Provide the [x, y] coordinate of the cell's center where the given text is located.  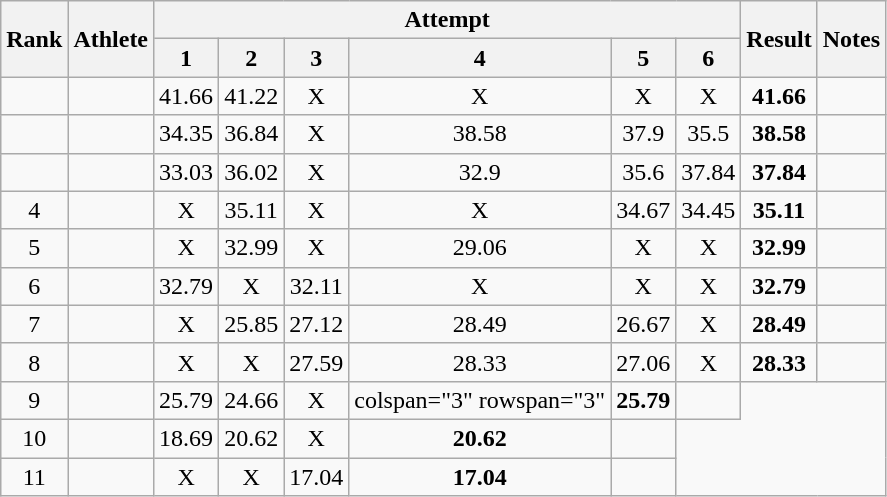
Attempt [448, 20]
27.12 [316, 324]
26.67 [644, 324]
Notes [851, 39]
1 [186, 58]
Athlete [111, 39]
Result [779, 39]
2 [252, 58]
32.11 [316, 286]
36.02 [252, 172]
35.5 [708, 134]
32.9 [480, 172]
29.06 [480, 248]
36.84 [252, 134]
18.69 [186, 438]
41.22 [252, 96]
33.03 [186, 172]
34.35 [186, 134]
7 [34, 324]
10 [34, 438]
34.45 [708, 210]
35.6 [644, 172]
25.85 [252, 324]
34.67 [644, 210]
colspan="3" rowspan="3" [480, 400]
8 [34, 362]
11 [34, 477]
27.59 [316, 362]
9 [34, 400]
27.06 [644, 362]
24.66 [252, 400]
37.9 [644, 134]
3 [316, 58]
Rank [34, 39]
